Pinpoint the cell where the given text exists, returning its [X, Y] midpoint coordinate. 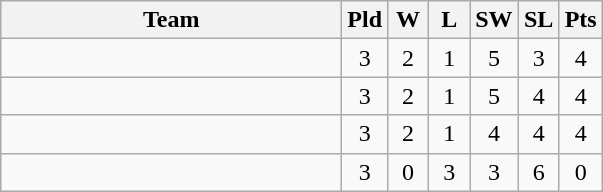
6 [538, 172]
W [408, 20]
Pld [365, 20]
SL [538, 20]
SW [494, 20]
Pts [580, 20]
Team [172, 20]
L [450, 20]
